Search for the cell housing the specified text and yield its (X, Y) center coordinate. 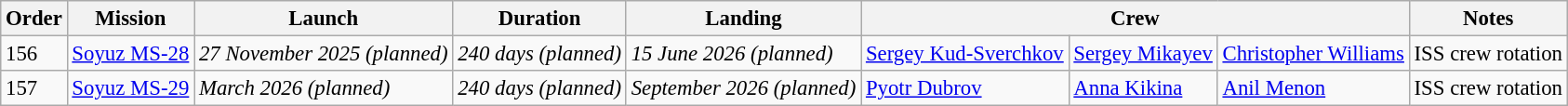
Notes (1488, 19)
March 2026 (planned) (324, 88)
Order (33, 19)
27 November 2025 (planned) (324, 54)
Anil Menon (1313, 88)
Mission (130, 19)
September 2026 (planned) (743, 88)
Duration (539, 19)
Sergey Mikayev (1143, 54)
Soyuz MS-28 (130, 54)
Christopher Williams (1313, 54)
156 (33, 54)
Sergey Kud-Sverchkov (965, 54)
Anna Kikina (1143, 88)
Crew (1136, 19)
15 June 2026 (planned) (743, 54)
Landing (743, 19)
Pyotr Dubrov (965, 88)
Soyuz MS-29 (130, 88)
Launch (324, 19)
157 (33, 88)
